Output the [x, y] coordinate of the center of the cell containing the given text.  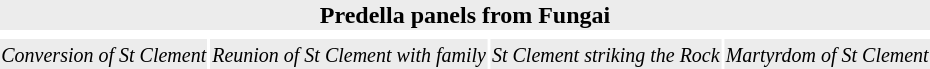
Predella panels from Fungai [465, 15]
Reunion of St Clement with family [350, 54]
St Clement striking the Rock [606, 54]
Conversion of St Clement [104, 54]
Martyrdom of St Clement [827, 54]
